Output the (x, y) coordinate of the center of the cell containing the given text.  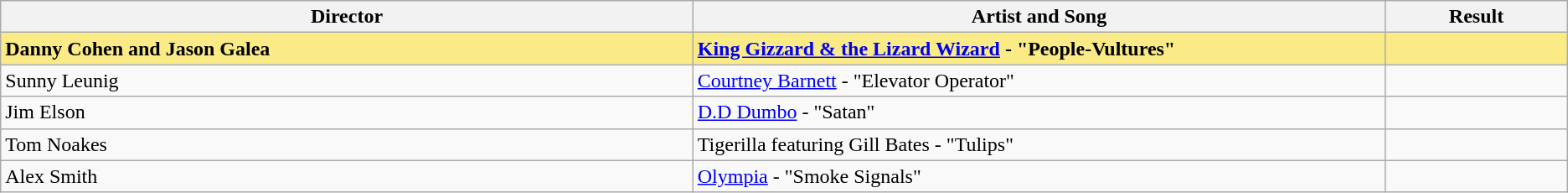
Jim Elson (347, 112)
D.D Dumbo - "Satan" (1039, 112)
Tom Noakes (347, 144)
King Gizzard & the Lizard Wizard - "People-Vultures" (1039, 49)
Director (347, 17)
Danny Cohen and Jason Galea (347, 49)
Tigerilla featuring Gill Bates - "Tulips" (1039, 144)
Sunny Leunig (347, 81)
Alex Smith (347, 176)
Result (1477, 17)
Olympia - "Smoke Signals" (1039, 176)
Artist and Song (1039, 17)
Courtney Barnett - "Elevator Operator" (1039, 81)
